Search for the cell housing the specified text and yield its [x, y] center coordinate. 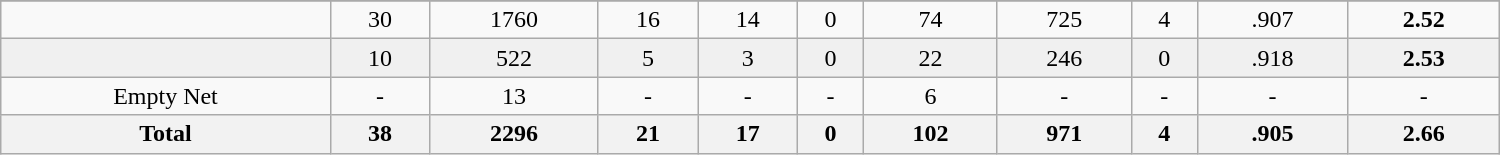
2.52 [1424, 20]
5 [648, 58]
38 [380, 134]
14 [748, 20]
Total [166, 134]
30 [380, 20]
522 [514, 58]
971 [1064, 134]
246 [1064, 58]
2.66 [1424, 134]
2296 [514, 134]
22 [930, 58]
10 [380, 58]
Empty Net [166, 96]
74 [930, 20]
1760 [514, 20]
.905 [1272, 134]
.918 [1272, 58]
725 [1064, 20]
3 [748, 58]
13 [514, 96]
21 [648, 134]
.907 [1272, 20]
2.53 [1424, 58]
102 [930, 134]
17 [748, 134]
6 [930, 96]
16 [648, 20]
